Scan for the cell matching the given text and deliver its (X, Y) coordinate at center. 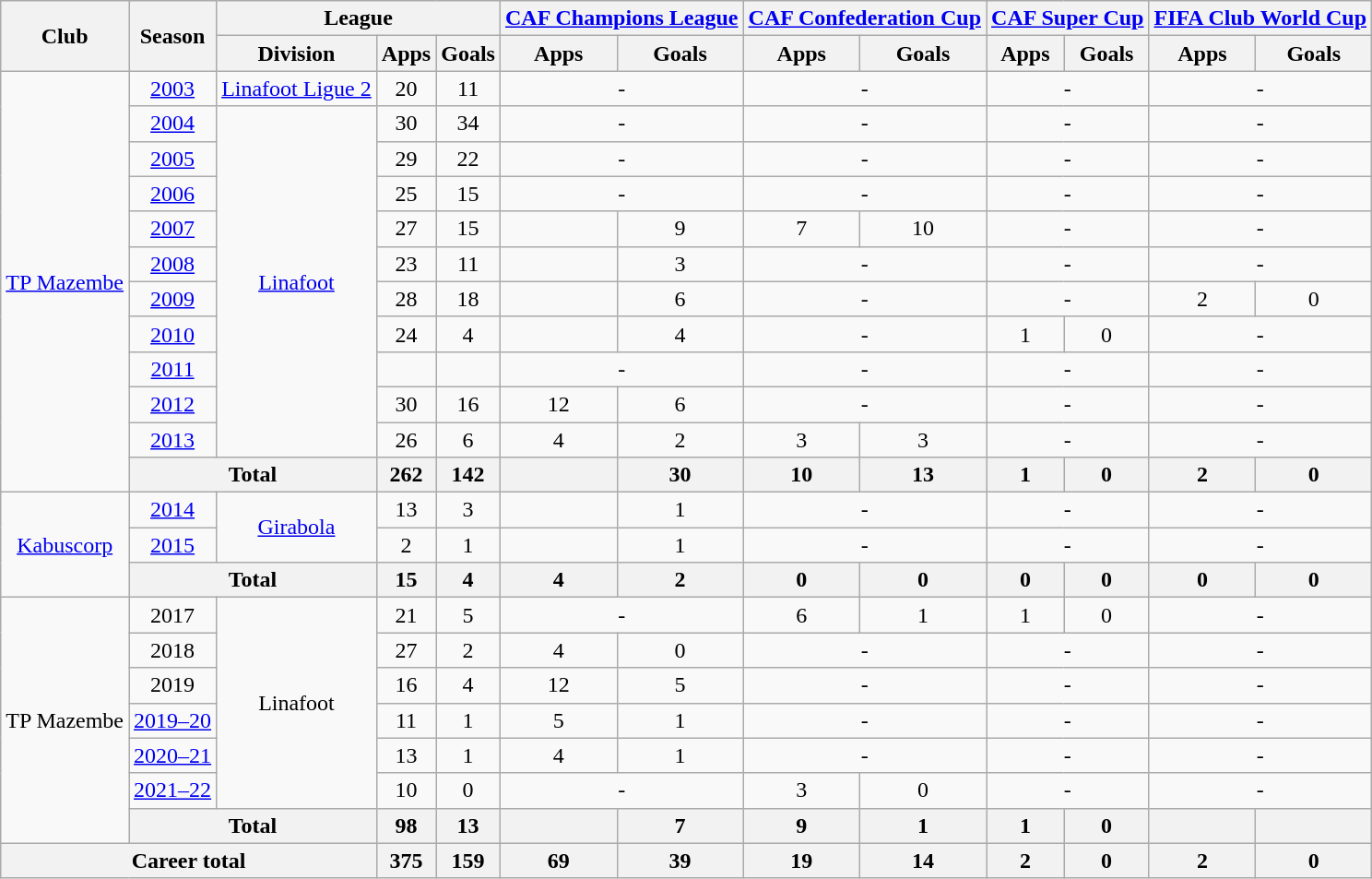
League (359, 18)
Girabola (297, 528)
18 (468, 299)
19 (802, 861)
2019 (173, 685)
2008 (173, 264)
2018 (173, 650)
Season (173, 36)
2005 (173, 159)
98 (406, 826)
Division (297, 53)
CAF Super Cup (1068, 18)
Linafoot Ligue 2 (297, 89)
2011 (173, 369)
26 (406, 440)
2019–20 (173, 720)
CAF Champions League (621, 18)
CAF Confederation Cup (865, 18)
2010 (173, 334)
21 (406, 615)
14 (924, 861)
2015 (173, 545)
Kabuscorp (65, 545)
2012 (173, 404)
142 (468, 475)
159 (468, 861)
2003 (173, 89)
2006 (173, 194)
2013 (173, 440)
24 (406, 334)
2009 (173, 299)
FIFA Club World Cup (1260, 18)
20 (406, 89)
22 (468, 159)
29 (406, 159)
Career total (189, 861)
69 (559, 861)
28 (406, 299)
2004 (173, 124)
375 (406, 861)
Club (65, 36)
34 (468, 124)
2020–21 (173, 755)
39 (680, 861)
2007 (173, 229)
23 (406, 264)
2017 (173, 615)
262 (406, 475)
25 (406, 194)
2021–22 (173, 790)
2014 (173, 510)
